Detect which cell encompasses the target text, then output its (X, Y) center coordinate. 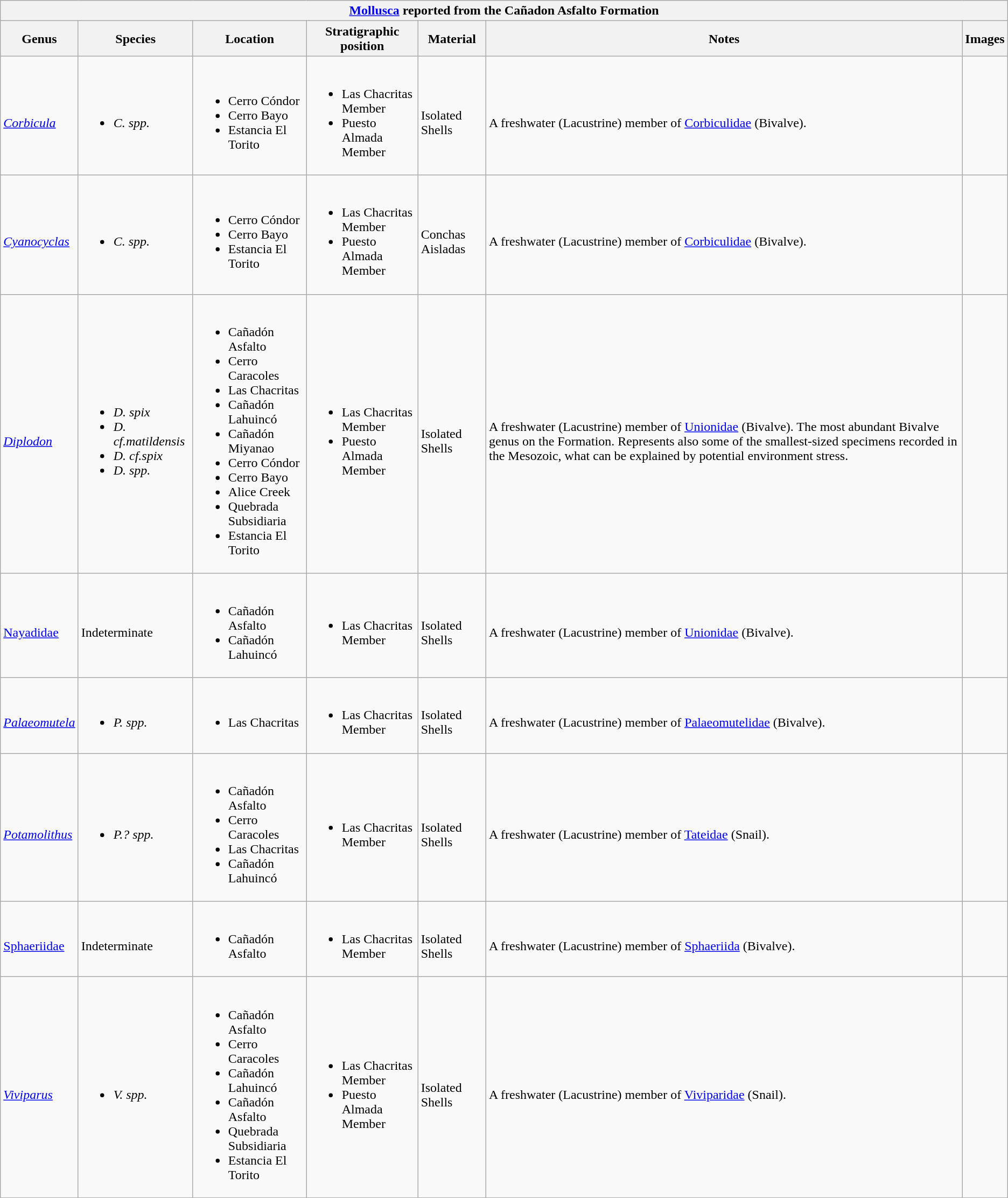
Sphaeriidae (39, 939)
Genus (39, 39)
Location (250, 39)
Material (452, 39)
A freshwater (Lacustrine) member of Tateidae (Snail). (724, 827)
Cañadón AsfaltoCañadón Lahuincó (250, 625)
A freshwater (Lacustrine) member of Sphaeriida (Bivalve). (724, 939)
D. spixD. cf.matildensisD. cf.spixD. spp. (136, 434)
Cañadón Asfalto (250, 939)
Notes (724, 39)
Corbicula (39, 115)
Las Chacritas (250, 715)
Diplodon (39, 434)
Cañadón AsfaltoCerro CaracolesCañadón LahuincóCañadón AsfaltoQuebrada SubsidiariaEstancia El Torito (250, 1087)
A freshwater (Lacustrine) member of Viviparidae (Snail). (724, 1087)
V. spp. (136, 1087)
A freshwater (Lacustrine) member of Unionidae (Bivalve). (724, 625)
Cañadón AsfaltoCerro CaracolesLas ChacritasCañadón LahuincóCañadón MiyanaoCerro CóndorCerro BayoAlice CreekQuebrada SubsidiariaEstancia El Torito (250, 434)
Species (136, 39)
Mollusca reported from the Cañadon Asfalto Formation (504, 11)
Cyanocyclas (39, 235)
Stratigraphic position (362, 39)
Images (985, 39)
P.? spp. (136, 827)
Cañadón AsfaltoCerro CaracolesLas ChacritasCañadón Lahuincó (250, 827)
Viviparus (39, 1087)
Palaeomutela (39, 715)
A freshwater (Lacustrine) member of Palaeomutelidae (Bivalve). (724, 715)
Nayadidae (39, 625)
Potamolithus (39, 827)
Conchas Aisladas (452, 235)
P. spp. (136, 715)
